Detect which cell encompasses the target text, then output its (x, y) center coordinate. 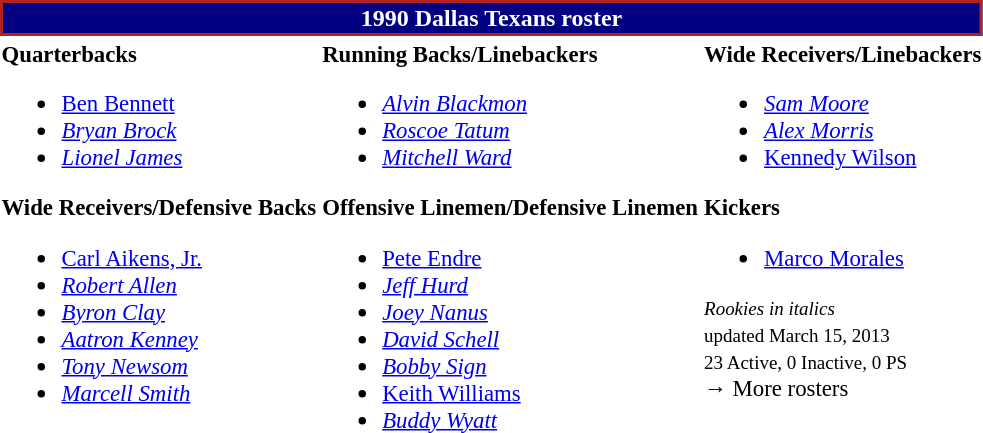
1990 Dallas Texans roster (492, 18)
